Scan for the cell matching the given text and deliver its [x, y] coordinate at center. 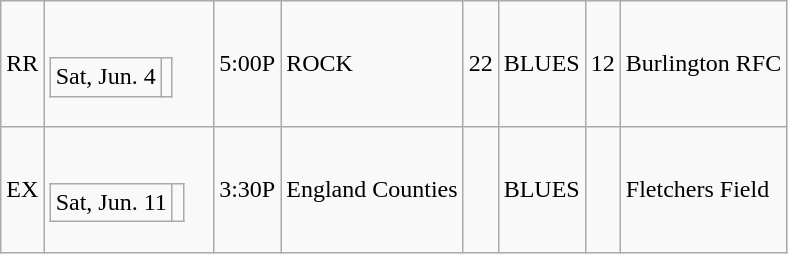
22 [480, 64]
ROCK [372, 64]
England Counties [372, 189]
5:00P [248, 64]
EX [22, 189]
Fletchers Field [703, 189]
3:30P [248, 189]
Burlington RFC [703, 64]
12 [602, 64]
RR [22, 64]
